Detect which cell encompasses the target text, then output its [x, y] center coordinate. 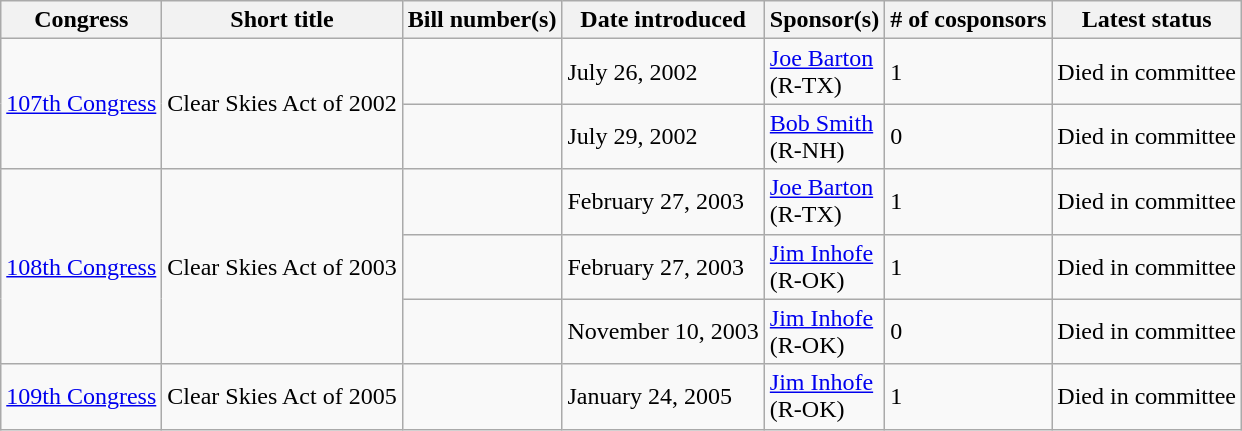
January 24, 2005 [663, 396]
Short title [282, 20]
109th Congress [82, 396]
Clear Skies Act of 2002 [282, 104]
Latest status [1147, 20]
# of cosponsors [968, 20]
Date introduced [663, 20]
Clear Skies Act of 2003 [282, 266]
July 29, 2002 [663, 136]
107th Congress [82, 104]
Clear Skies Act of 2005 [282, 396]
Sponsor(s) [824, 20]
July 26, 2002 [663, 72]
Congress [82, 20]
108th Congress [82, 266]
Bill number(s) [482, 20]
November 10, 2003 [663, 332]
Bob Smith(R-NH) [824, 136]
